Extract the (x, y) coordinate from the center of the cell holding the provided text.  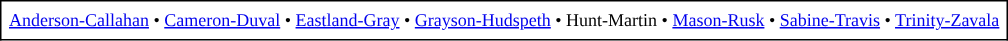
Anderson-Callahan • Cameron-Duval • Eastland-Gray • Grayson-Hudspeth • Hunt-Martin • Mason-Rusk • Sabine-Travis • Trinity-Zavala (504, 20)
